From the cell containing the given text, extract its center point as (X, Y) coordinate. 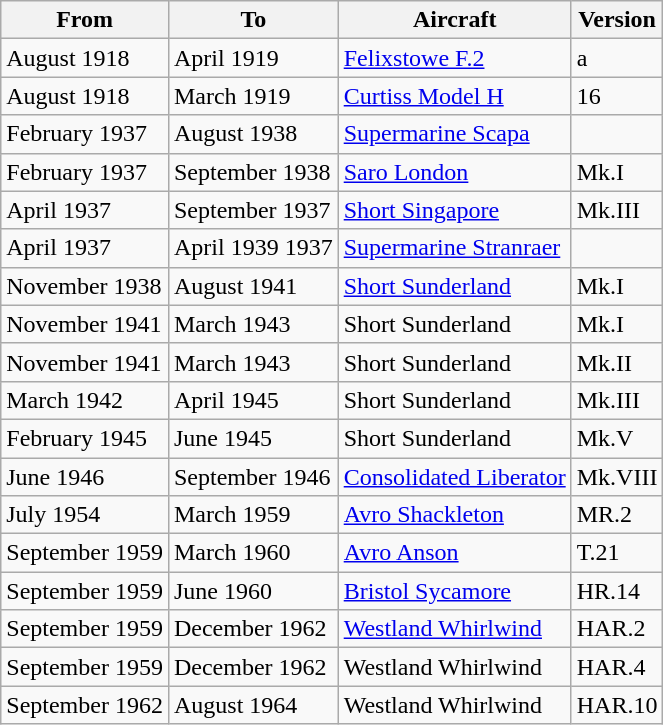
Aircraft (454, 20)
Felixstowe F.2 (454, 58)
Mk.VIII (617, 477)
Supermarine Scapa (454, 134)
Bristol Sycamore (454, 591)
Mk.V (617, 438)
March 1919 (253, 96)
From (85, 20)
June 1960 (253, 591)
T.21 (617, 553)
Avro Shackleton (454, 515)
June 1945 (253, 438)
August 1941 (253, 286)
February 1945 (85, 438)
Version (617, 20)
September 1962 (85, 705)
HR.14 (617, 591)
To (253, 20)
March 1959 (253, 515)
March 1960 (253, 553)
August 1964 (253, 705)
Consolidated Liberator (454, 477)
September 1937 (253, 210)
July 1954 (85, 515)
March 1942 (85, 400)
Mk.II (617, 362)
April 1939 1937 (253, 248)
a (617, 58)
Short Singapore (454, 210)
MR.2 (617, 515)
HAR.10 (617, 705)
16 (617, 96)
Saro London (454, 172)
HAR.2 (617, 629)
April 1945 (253, 400)
April 1919 (253, 58)
HAR.4 (617, 667)
November 1938 (85, 286)
Curtiss Model H (454, 96)
Avro Anson (454, 553)
September 1946 (253, 477)
September 1938 (253, 172)
August 1938 (253, 134)
June 1946 (85, 477)
Supermarine Stranraer (454, 248)
